Return the [x, y] coordinate for the center point of the cell that contains the specified text.  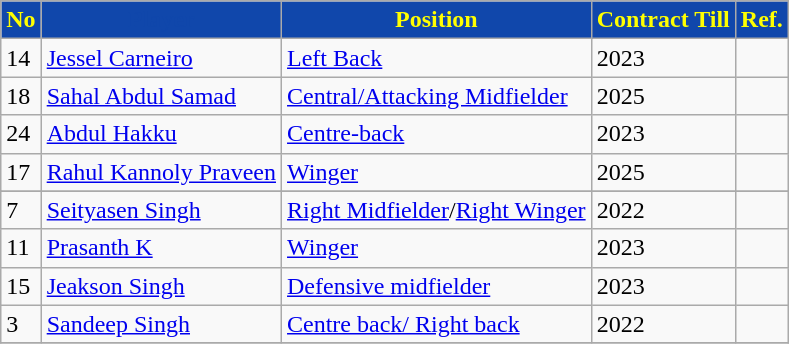
Central/Attacking Midfielder [437, 96]
17 [21, 172]
Seityasen Singh [161, 210]
3 [21, 324]
15 [21, 286]
11 [21, 248]
Defensive midfielder [437, 286]
Centre back/ Right back [437, 324]
7 [21, 210]
Sandeep Singh [161, 324]
Centre-back [437, 134]
Abdul Hakku [161, 134]
Left Back [437, 58]
14 [21, 58]
Right Midfielder/Right Winger [437, 210]
Prasanth K [161, 248]
Player [161, 20]
Sahal Abdul Samad [161, 96]
Rahul Kannoly Praveen [161, 172]
Jessel Carneiro [161, 58]
Jeakson Singh [161, 286]
Contract Till [663, 20]
Ref. [762, 20]
No [21, 20]
18 [21, 96]
Position [437, 20]
24 [21, 134]
